Return [x, y] of the center of cell containing provided text 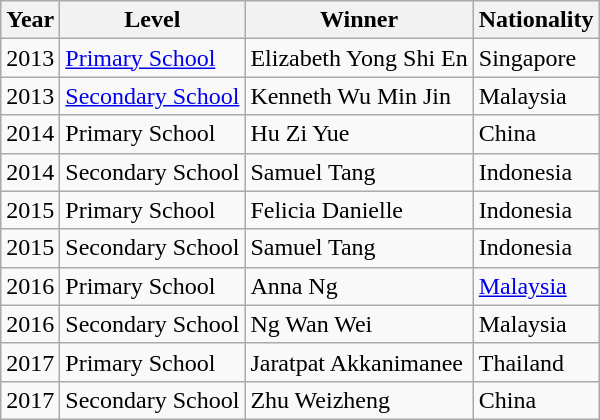
Singapore [536, 58]
Thailand [536, 362]
Ng Wan Wei [359, 324]
Zhu Weizheng [359, 400]
Elizabeth Yong Shi En [359, 58]
Hu Zi Yue [359, 134]
Winner [359, 20]
Anna Ng [359, 286]
Kenneth Wu Min Jin [359, 96]
Nationality [536, 20]
Year [30, 20]
Level [152, 20]
Felicia Danielle [359, 210]
Jaratpat Akkanimanee [359, 362]
